Output the (x, y) coordinate of the center of the cell containing the given text.  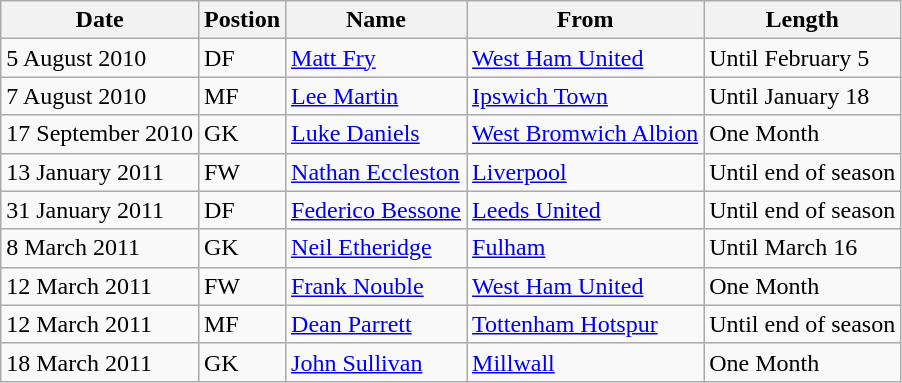
From (586, 20)
Luke Daniels (376, 134)
5 August 2010 (100, 58)
Lee Martin (376, 96)
Date (100, 20)
7 August 2010 (100, 96)
Until March 16 (802, 248)
Frank Nouble (376, 286)
13 January 2011 (100, 172)
Liverpool (586, 172)
John Sullivan (376, 362)
Tottenham Hotspur (586, 324)
Neil Etheridge (376, 248)
31 January 2011 (100, 210)
Leeds United (586, 210)
8 March 2011 (100, 248)
Until February 5 (802, 58)
Postion (242, 20)
West Bromwich Albion (586, 134)
Length (802, 20)
Ipswich Town (586, 96)
Fulham (586, 248)
Until January 18 (802, 96)
17 September 2010 (100, 134)
Federico Bessone (376, 210)
Millwall (586, 362)
Nathan Eccleston (376, 172)
Dean Parrett (376, 324)
18 March 2011 (100, 362)
Name (376, 20)
Matt Fry (376, 58)
